Locate the cell with the specified text and output its [x, y] center coordinate. 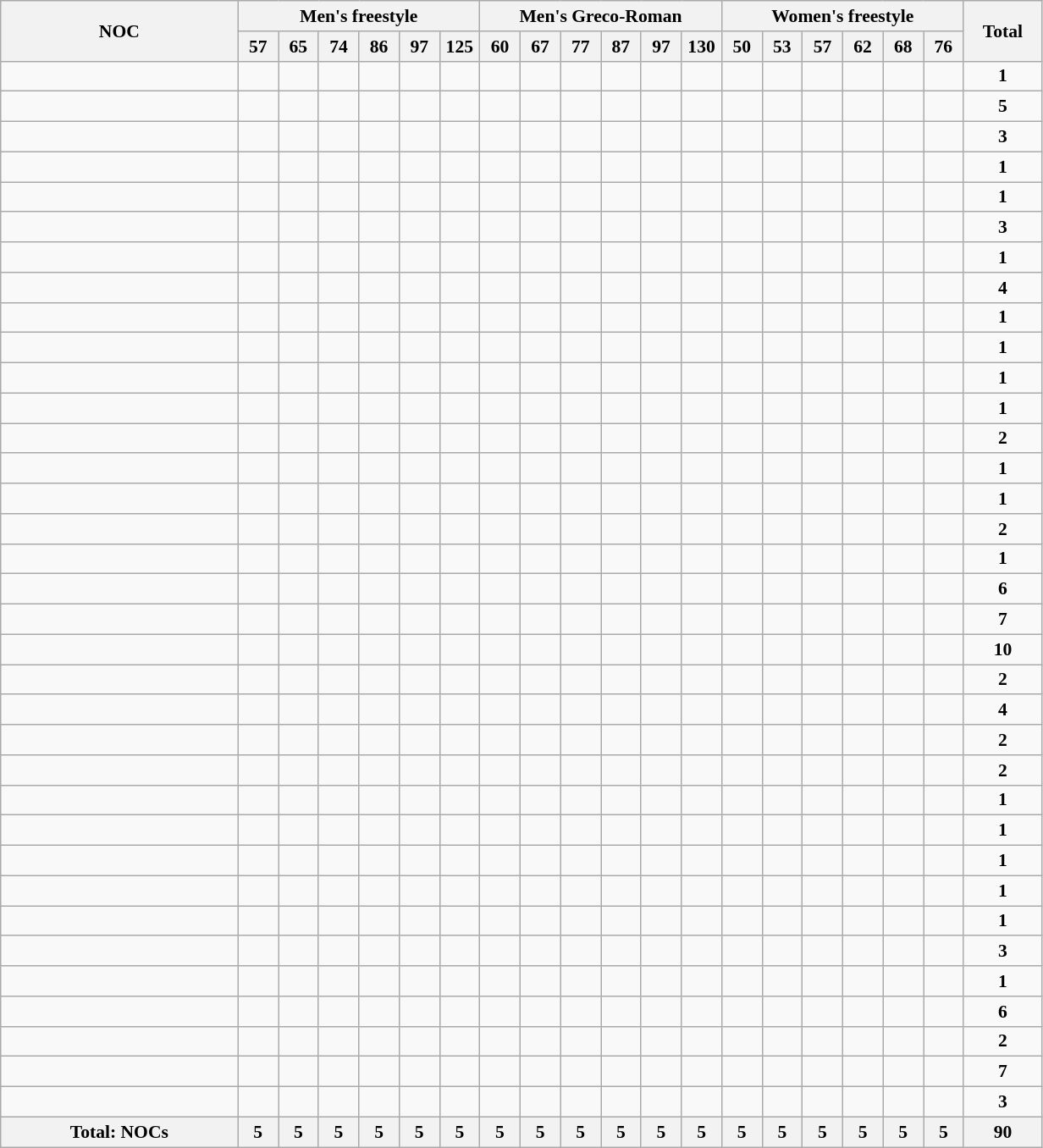
67 [540, 47]
Total: NOCs [119, 1132]
62 [863, 47]
60 [500, 47]
87 [621, 47]
50 [742, 47]
86 [379, 47]
NOC [119, 30]
74 [339, 47]
Women's freestyle [842, 16]
53 [782, 47]
Men's freestyle [359, 16]
130 [702, 47]
77 [581, 47]
65 [298, 47]
90 [1002, 1132]
Total [1002, 30]
76 [943, 47]
10 [1002, 649]
Men's Greco-Roman [601, 16]
68 [903, 47]
125 [460, 47]
